Provide the (X, Y) coordinate of the cell's center where the given text is located.  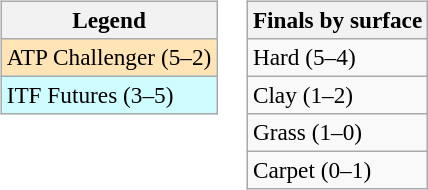
Clay (1–2) (337, 95)
Legend (108, 20)
Hard (5–4) (337, 57)
Grass (1–0) (337, 133)
ATP Challenger (5–2) (108, 57)
ITF Futures (3–5) (108, 95)
Finals by surface (337, 20)
Carpet (0–1) (337, 171)
